Capture the cell that displays the provided text and extract its [X, Y] central coordinate. 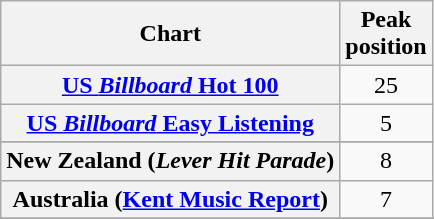
US Billboard Easy Listening [170, 123]
7 [386, 199]
5 [386, 123]
8 [386, 161]
Peakposition [386, 34]
Australia (Kent Music Report) [170, 199]
25 [386, 85]
Chart [170, 34]
New Zealand (Lever Hit Parade) [170, 161]
US Billboard Hot 100 [170, 85]
